Return (X, Y) of the center of cell containing provided text 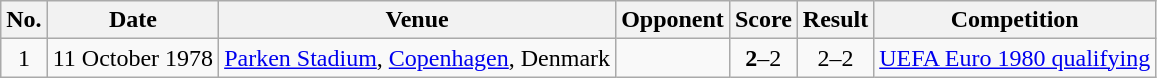
Date (132, 20)
No. (24, 20)
Result (835, 20)
Parken Stadium, Copenhagen, Denmark (418, 58)
Competition (1015, 20)
1 (24, 58)
Opponent (673, 20)
Score (763, 20)
11 October 1978 (132, 58)
UEFA Euro 1980 qualifying (1015, 58)
Venue (418, 20)
